Scan for the cell matching the given text and deliver its [X, Y] coordinate at center. 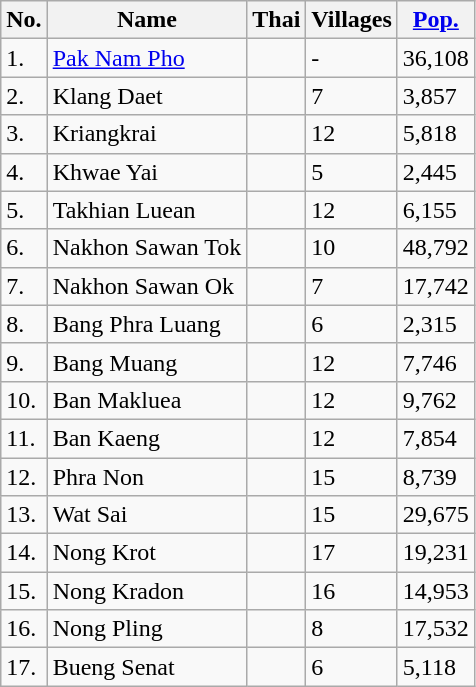
2. [24, 96]
4. [24, 172]
10. [24, 400]
Pak Nam Pho [147, 58]
17,532 [436, 629]
No. [24, 20]
Bang Phra Luang [147, 324]
16 [352, 591]
Ban Kaeng [147, 438]
19,231 [436, 553]
11. [24, 438]
5,818 [436, 134]
29,675 [436, 515]
6. [24, 248]
Wat Sai [147, 515]
Pop. [436, 20]
14. [24, 553]
7. [24, 286]
17 [352, 553]
5. [24, 210]
Nong Kradon [147, 591]
3,857 [436, 96]
8,739 [436, 477]
Thai [276, 20]
14,953 [436, 591]
1. [24, 58]
15. [24, 591]
Phra Non [147, 477]
13. [24, 515]
7,854 [436, 438]
9,762 [436, 400]
5,118 [436, 667]
7,746 [436, 362]
17. [24, 667]
Nong Pling [147, 629]
Bang Muang [147, 362]
Villages [352, 20]
2,315 [436, 324]
- [352, 58]
16. [24, 629]
2,445 [436, 172]
Nakhon Sawan Tok [147, 248]
Klang Daet [147, 96]
Nakhon Sawan Ok [147, 286]
Kriangkrai [147, 134]
3. [24, 134]
9. [24, 362]
Name [147, 20]
Nong Krot [147, 553]
8. [24, 324]
36,108 [436, 58]
48,792 [436, 248]
Bueng Senat [147, 667]
5 [352, 172]
8 [352, 629]
17,742 [436, 286]
6,155 [436, 210]
10 [352, 248]
12. [24, 477]
Ban Makluea [147, 400]
Takhian Luean [147, 210]
Khwae Yai [147, 172]
